Locate the cell with the specified text and output its (X, Y) center coordinate. 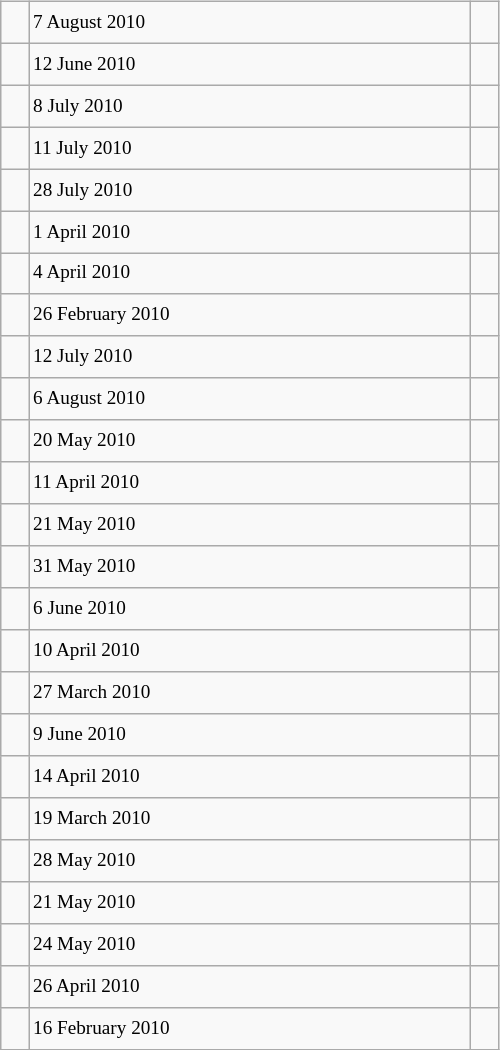
6 June 2010 (249, 609)
19 March 2010 (249, 819)
9 June 2010 (249, 735)
16 February 2010 (249, 1028)
26 February 2010 (249, 315)
20 May 2010 (249, 441)
24 May 2010 (249, 944)
14 April 2010 (249, 777)
12 June 2010 (249, 64)
27 March 2010 (249, 693)
1 April 2010 (249, 232)
4 April 2010 (249, 274)
28 May 2010 (249, 861)
8 July 2010 (249, 106)
26 April 2010 (249, 986)
31 May 2010 (249, 567)
12 July 2010 (249, 357)
10 April 2010 (249, 651)
11 April 2010 (249, 483)
7 August 2010 (249, 22)
11 July 2010 (249, 148)
28 July 2010 (249, 190)
6 August 2010 (249, 399)
